Determine the (X, Y) coordinate at the center of the cell enclosing the given text.  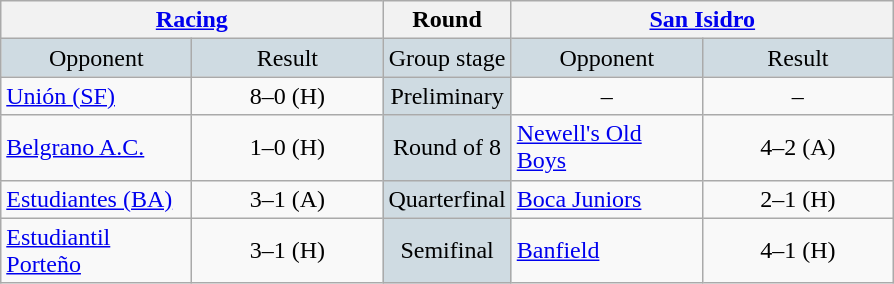
Preliminary (447, 96)
4–1 (H) (798, 250)
Estudiantes (BA) (96, 199)
3–1 (H) (288, 250)
Racing (192, 20)
Boca Juniors (606, 199)
4–2 (A) (798, 148)
Belgrano A.C. (96, 148)
Semifinal (447, 250)
Unión (SF) (96, 96)
Round of 8 (447, 148)
Group stage (447, 58)
Newell's Old Boys (606, 148)
San Isidro (702, 20)
Quarterfinal (447, 199)
8–0 (H) (288, 96)
2–1 (H) (798, 199)
Banfield (606, 250)
Estudiantil Porteño (96, 250)
1–0 (H) (288, 148)
3–1 (A) (288, 199)
Round (447, 20)
